Detect which cell encompasses the target text, then output its [X, Y] center coordinate. 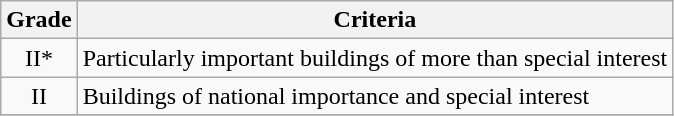
II [39, 96]
Grade [39, 20]
Particularly important buildings of more than special interest [375, 58]
Buildings of national importance and special interest [375, 96]
Criteria [375, 20]
II* [39, 58]
